Find where the given text appears and provide that cell's center as (X, Y) coordinate. 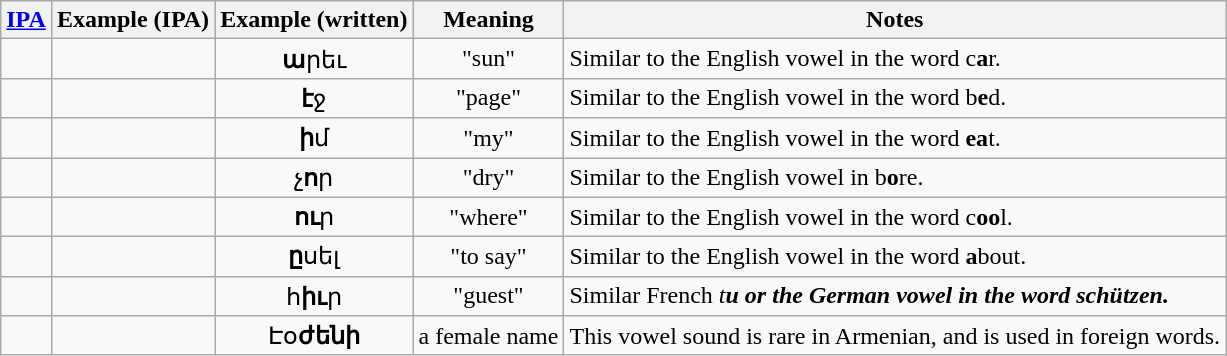
էջ (314, 98)
Similar to the English vowel in the word eat. (895, 138)
Meaning (488, 20)
Similar to the English vowel in the word bed. (895, 98)
Similar French tu or the German vowel in the word schützen. (895, 296)
IPA (26, 20)
Notes (895, 20)
"to say" (488, 257)
իմ (314, 138)
հիւր (314, 296)
a female name (488, 336)
Example (IPA) (132, 20)
"dry" (488, 178)
ուր (314, 217)
Էօժենի (314, 336)
Similar to the English vowel in bore. (895, 178)
"where" (488, 217)
"my" (488, 138)
"guest" (488, 296)
This vowel sound is rare in Armenian, and is used in foreign words. (895, 336)
արեւ (314, 59)
Similar to the English vowel in the word about. (895, 257)
Similar to the English vowel in the word car. (895, 59)
Similar to the English vowel in the word cool. (895, 217)
"sun" (488, 59)
ըսել (314, 257)
չոր (314, 178)
"page" (488, 98)
Example (written) (314, 20)
